From the cell containing the given text, extract its center point as (X, Y) coordinate. 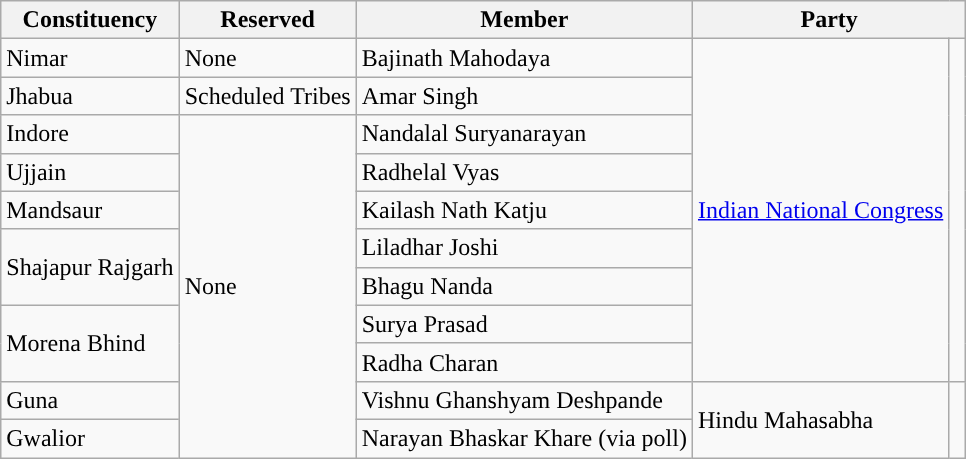
Nandalal Suryanarayan (524, 134)
Reserved (268, 20)
Vishnu Ghanshyam Deshpande (524, 400)
Kailash Nath Katju (524, 210)
Bajinath Mahodaya (524, 58)
Nimar (90, 58)
Scheduled Tribes (268, 96)
Constituency (90, 20)
Gwalior (90, 438)
Hindu Mahasabha (820, 419)
Narayan Bhaskar Khare (via poll) (524, 438)
Radhelal Vyas (524, 172)
Guna (90, 400)
Member (524, 20)
Indian National Congress (820, 210)
Ujjain (90, 172)
Amar Singh (524, 96)
Surya Prasad (524, 324)
Jhabua (90, 96)
Liladhar Joshi (524, 248)
Morena Bhind (90, 343)
Mandsaur (90, 210)
Bhagu Nanda (524, 286)
Indore (90, 134)
Radha Charan (524, 362)
Shajapur Rajgarh (90, 267)
Party (828, 20)
